Return [x, y] of the center of cell containing provided text 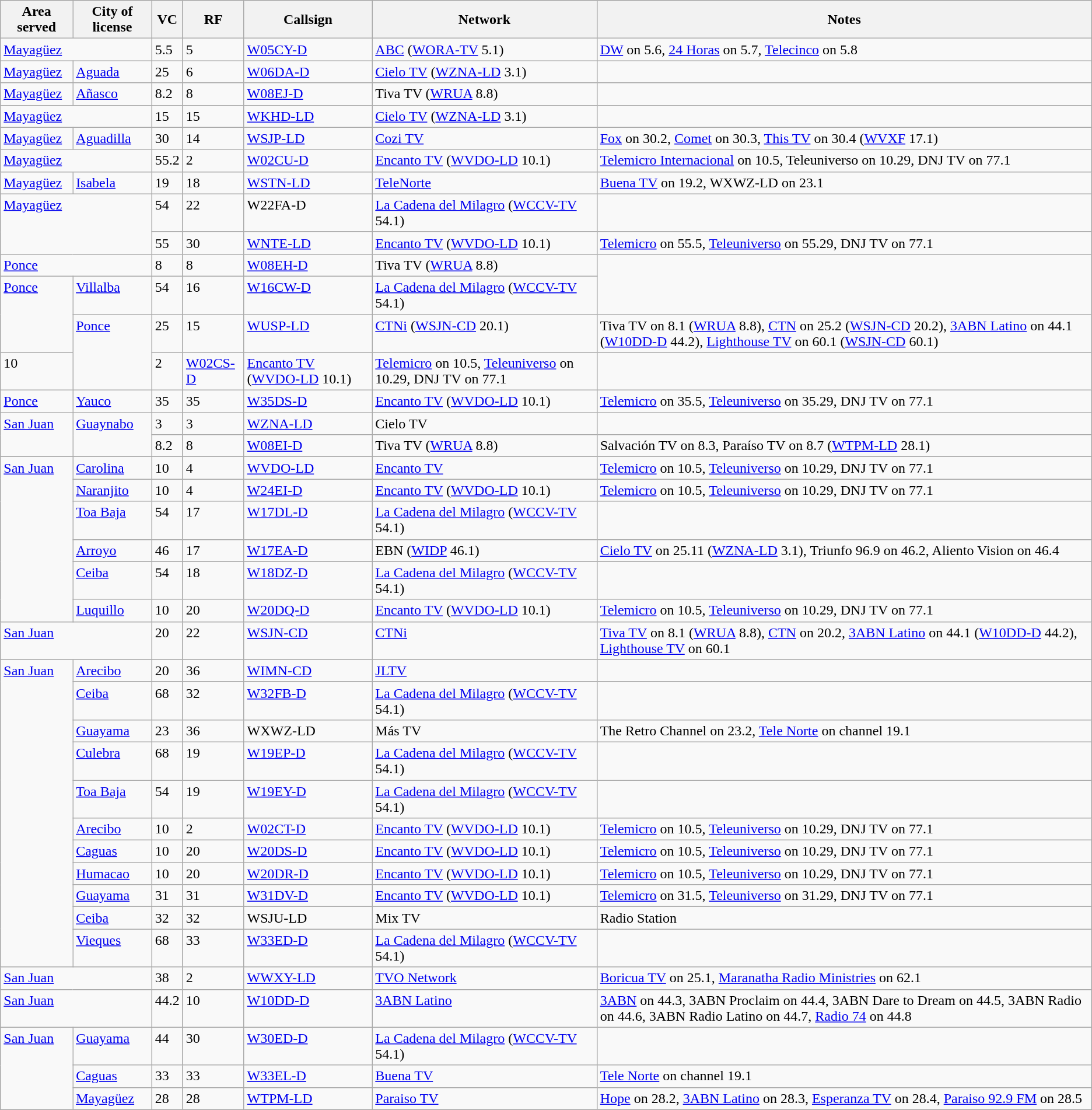
W08EJ-D [308, 94]
Callsign [308, 20]
Luquillo [113, 610]
W32FB-D [308, 700]
W19EY-D [308, 798]
Añasco [113, 94]
W02CS-D [213, 371]
WSJN-CD [308, 641]
Telemicro Internacional on 10.5, Teleuniverso on 10.29, DNJ TV on 77.1 [844, 160]
W02CT-D [308, 829]
Network [484, 20]
55.2 [167, 160]
W31DV-D [308, 896]
W30ED-D [308, 1046]
WWXY-LD [308, 978]
W17EA-D [308, 550]
WTPM-LD [308, 1098]
44.2 [167, 1008]
CTNi [484, 641]
W19EP-D [308, 761]
RF [213, 20]
Buena TV [484, 1076]
Cielo TV [484, 424]
3ABN Latino [484, 1008]
WSJP-LD [308, 138]
38 [167, 978]
WXWZ-LD [308, 731]
W20DS-D [308, 851]
Notes [844, 20]
Hope on 28.2, 3ABN Latino on 28.3, Esperanza TV on 28.4, Paraiso 92.9 FM on 28.5 [844, 1098]
Boricua TV on 25.1, Maranatha Radio Ministries on 62.1 [844, 978]
44 [167, 1046]
5 [213, 50]
WNTE-LD [308, 243]
WZNA-LD [308, 424]
Vieques [113, 948]
W22FA-D [308, 212]
W20DR-D [308, 874]
W02CU-D [308, 160]
Buena TV on 19.2, WXWZ-LD on 23.1 [844, 183]
Humacao [113, 874]
ABC (WORA-TV 5.1) [484, 50]
Tiva TV on 8.1 (WRUA 8.8), CTN on 20.2, 3ABN Latino on 44.1 (W10DD-D 44.2), Lighthouse TV on 60.1 [844, 641]
Encanto TV [484, 468]
Guaynabo [113, 435]
16 [213, 295]
14 [213, 138]
WIMN-CD [308, 671]
Más TV [484, 731]
5.5 [167, 50]
DW on 5.6, 24 Horas on 5.7, Telecinco on 5.8 [844, 50]
W10DD-D [308, 1008]
Culebra [113, 761]
Telemicro on 35.5, Teleuniverso on 35.29, DNJ TV on 77.1 [844, 402]
TVO Network [484, 978]
Naranjito [113, 490]
Aguadilla [113, 138]
WSJU-LD [308, 918]
3ABN on 44.3, 3ABN Proclaim on 44.4, 3ABN Dare to Dream on 44.5, 3ABN Radio on 44.6, 3ABN Radio Latino on 44.7, Radio 74 on 44.8 [844, 1008]
Fox on 30.2, Comet on 30.3, This TV on 30.4 (WVXF 17.1) [844, 138]
W33ED-D [308, 948]
W18DZ-D [308, 580]
Paraiso TV [484, 1098]
46 [167, 550]
WVDO-LD [308, 468]
Mix TV [484, 918]
W08EH-D [308, 265]
Salvación TV on 8.3, Paraíso TV on 8.7 (WTPM-LD 28.1) [844, 446]
TeleNorte [484, 183]
W16CW-D [308, 295]
Isabela [113, 183]
Arroyo [113, 550]
W33EL-D [308, 1076]
Aguada [113, 72]
6 [213, 72]
Telemicro on 31.5, Teleuniverso on 31.29, DNJ TV on 77.1 [844, 896]
CTNi (WSJN-CD 20.1) [484, 333]
Carolina [113, 468]
The Retro Channel on 23.2, Tele Norte on channel 19.1 [844, 731]
Yauco [113, 402]
WSTN-LD [308, 183]
W08EI-D [308, 446]
Cozi TV [484, 138]
55 [167, 243]
Tiva TV on 8.1 (WRUA 8.8), CTN on 25.2 (WSJN-CD 20.2), 3ABN Latino on 44.1 (W10DD-D 44.2), Lighthouse TV on 60.1 (WSJN-CD 60.1) [844, 333]
VC [167, 20]
W20DQ-D [308, 610]
W06DA-D [308, 72]
WUSP-LD [308, 333]
City of license [113, 20]
W24EI-D [308, 490]
W05CY-D [308, 50]
Radio Station [844, 918]
JLTV [484, 671]
Cielo TV on 25.11 (WZNA-LD 3.1), Triunfo 96.9 on 46.2, Aliento Vision on 46.4 [844, 550]
WKHD-LD [308, 116]
Tele Norte on channel 19.1 [844, 1076]
W35DS-D [308, 402]
EBN (WIDP 46.1) [484, 550]
23 [167, 731]
Area served [37, 20]
Villalba [113, 295]
Telemicro on 55.5, Teleuniverso on 55.29, DNJ TV on 77.1 [844, 243]
W17DL-D [308, 521]
